Find where the given text appears and provide that cell's center as (X, Y) coordinate. 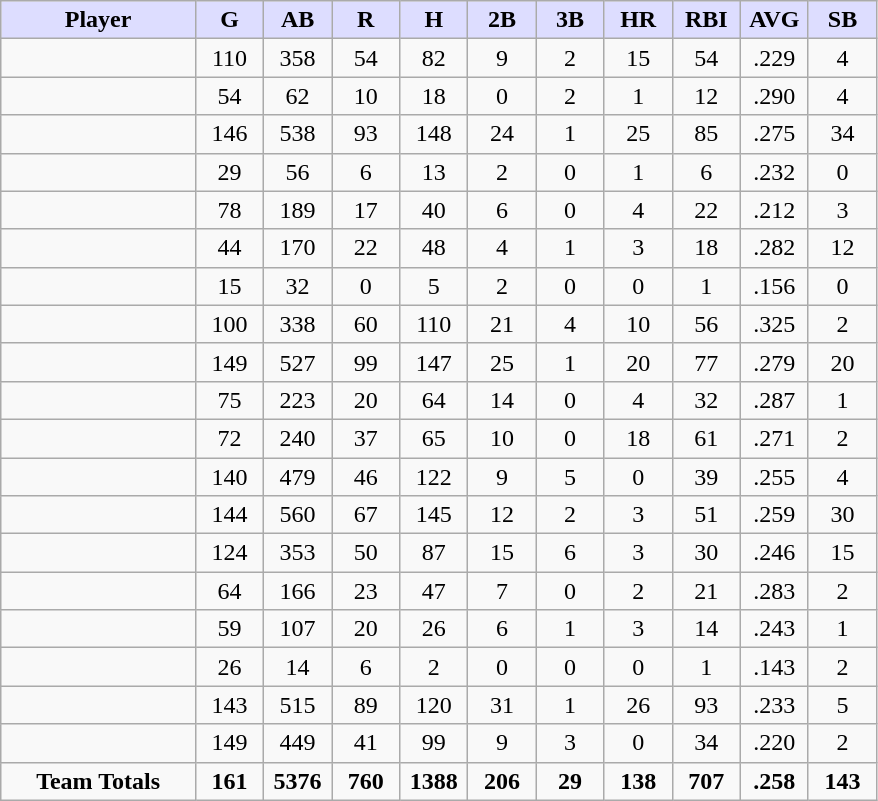
707 (706, 781)
40 (434, 210)
148 (434, 134)
59 (229, 629)
24 (502, 134)
124 (229, 553)
206 (502, 781)
120 (434, 705)
41 (366, 743)
50 (366, 553)
145 (434, 515)
46 (366, 477)
.287 (774, 400)
538 (298, 134)
13 (434, 172)
85 (706, 134)
82 (434, 58)
.212 (774, 210)
.279 (774, 362)
100 (229, 324)
122 (434, 477)
107 (298, 629)
5376 (298, 781)
2B (502, 20)
.290 (774, 96)
.283 (774, 591)
44 (229, 248)
189 (298, 210)
.255 (774, 477)
560 (298, 515)
65 (434, 438)
SB (842, 20)
48 (434, 248)
527 (298, 362)
72 (229, 438)
147 (434, 362)
.271 (774, 438)
.246 (774, 553)
HR (638, 20)
358 (298, 58)
39 (706, 477)
479 (298, 477)
78 (229, 210)
161 (229, 781)
75 (229, 400)
.233 (774, 705)
G (229, 20)
3B (570, 20)
62 (298, 96)
144 (229, 515)
.282 (774, 248)
17 (366, 210)
140 (229, 477)
.275 (774, 134)
7 (502, 591)
760 (366, 781)
223 (298, 400)
146 (229, 134)
449 (298, 743)
338 (298, 324)
138 (638, 781)
87 (434, 553)
77 (706, 362)
Team Totals (98, 781)
.258 (774, 781)
47 (434, 591)
89 (366, 705)
AB (298, 20)
.143 (774, 667)
RBI (706, 20)
.243 (774, 629)
AVG (774, 20)
31 (502, 705)
.229 (774, 58)
23 (366, 591)
60 (366, 324)
166 (298, 591)
353 (298, 553)
61 (706, 438)
.220 (774, 743)
.259 (774, 515)
Player (98, 20)
.156 (774, 286)
.232 (774, 172)
H (434, 20)
.325 (774, 324)
R (366, 20)
515 (298, 705)
1388 (434, 781)
67 (366, 515)
37 (366, 438)
170 (298, 248)
240 (298, 438)
51 (706, 515)
